Detect which cell encompasses the target text, then output its [X, Y] center coordinate. 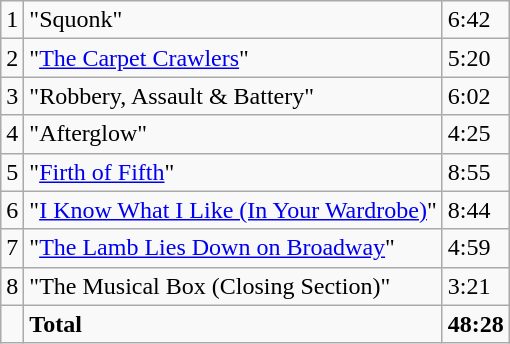
"The Lamb Lies Down on Broadway" [233, 248]
"The Musical Box (Closing Section)" [233, 286]
48:28 [476, 324]
8 [12, 286]
"I Know What I Like (In Your Wardrobe)" [233, 210]
3 [12, 96]
6 [12, 210]
Total [233, 324]
4 [12, 134]
5:20 [476, 58]
"The Carpet Crawlers" [233, 58]
"Afterglow" [233, 134]
4:59 [476, 248]
3:21 [476, 286]
5 [12, 172]
1 [12, 20]
6:42 [476, 20]
"Robbery, Assault & Battery" [233, 96]
4:25 [476, 134]
7 [12, 248]
"Squonk" [233, 20]
8:55 [476, 172]
"Firth of Fifth" [233, 172]
6:02 [476, 96]
8:44 [476, 210]
2 [12, 58]
